Pinpoint the cell where the given text exists, returning its [X, Y] midpoint coordinate. 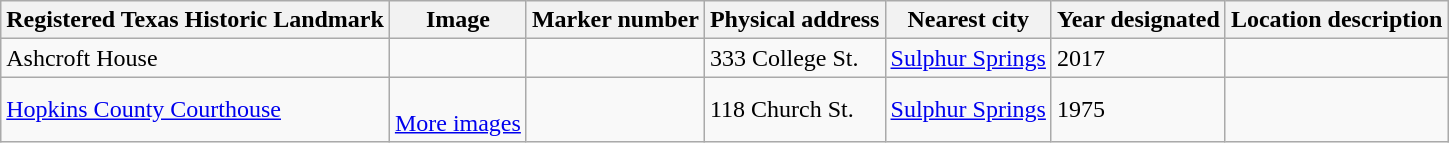
Year designated [1138, 20]
Registered Texas Historic Landmark [196, 20]
More images [458, 110]
Hopkins County Courthouse [196, 110]
Location description [1336, 20]
118 Church St. [794, 110]
Ashcroft House [196, 58]
333 College St. [794, 58]
Image [458, 20]
2017 [1138, 58]
Marker number [615, 20]
Nearest city [968, 20]
1975 [1138, 110]
Physical address [794, 20]
